Extract the [x, y] coordinate from the center of the cell holding the provided text.  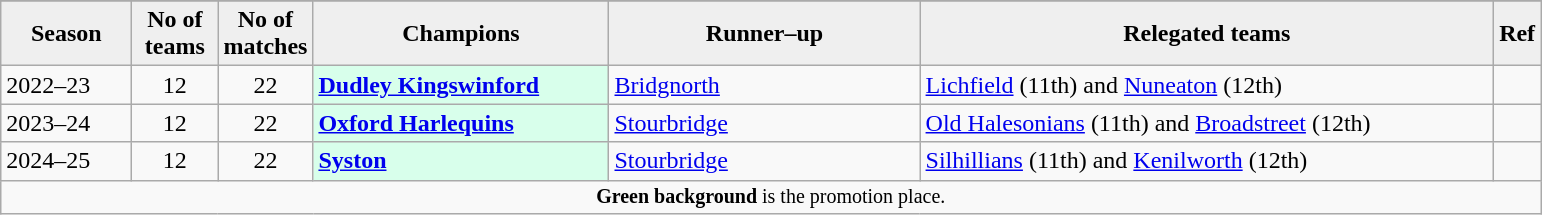
2023–24 [66, 123]
Green background is the promotion place. [771, 196]
Old Halesonians (11th) and Broadstreet (12th) [1207, 123]
Season [66, 34]
2022–23 [66, 85]
Ref [1518, 34]
Syston [461, 161]
2024–25 [66, 161]
Champions [461, 34]
Oxford Harlequins [461, 123]
No of matches [266, 34]
Dudley Kingswinford [461, 85]
Relegated teams [1207, 34]
Bridgnorth [764, 85]
Lichfield (11th) and Nuneaton (12th) [1207, 85]
No of teams [175, 34]
Silhillians (11th) and Kenilworth (12th) [1207, 161]
Runner–up [764, 34]
